Pinpoint the cell where the given text exists, returning its [x, y] midpoint coordinate. 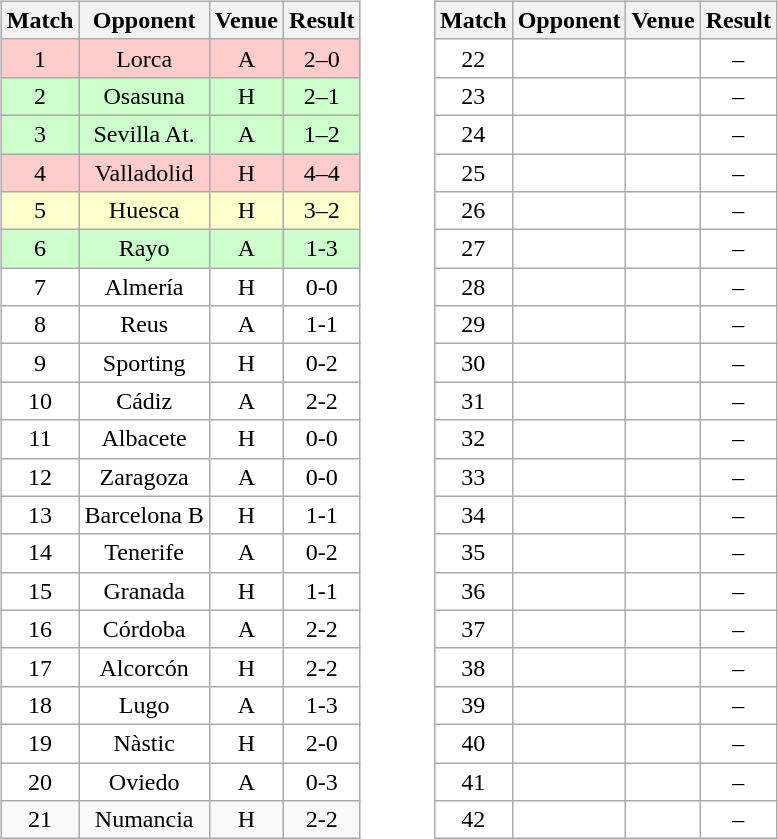
Nàstic [144, 743]
Barcelona B [144, 515]
3–2 [322, 211]
Sevilla At. [144, 134]
8 [40, 325]
2 [40, 96]
35 [473, 553]
7 [40, 287]
25 [473, 173]
39 [473, 705]
Tenerife [144, 553]
12 [40, 477]
10 [40, 401]
0-3 [322, 781]
Numancia [144, 820]
4–4 [322, 173]
33 [473, 477]
31 [473, 401]
37 [473, 629]
Osasuna [144, 96]
30 [473, 363]
16 [40, 629]
2-0 [322, 743]
34 [473, 515]
Córdoba [144, 629]
Cádiz [144, 401]
32 [473, 439]
21 [40, 820]
Valladolid [144, 173]
40 [473, 743]
14 [40, 553]
11 [40, 439]
Zaragoza [144, 477]
2–1 [322, 96]
4 [40, 173]
3 [40, 134]
Reus [144, 325]
26 [473, 211]
15 [40, 591]
1 [40, 58]
Alcorcón [144, 667]
1–2 [322, 134]
5 [40, 211]
28 [473, 287]
13 [40, 515]
Rayo [144, 249]
18 [40, 705]
9 [40, 363]
6 [40, 249]
24 [473, 134]
38 [473, 667]
19 [40, 743]
23 [473, 96]
Albacete [144, 439]
Granada [144, 591]
41 [473, 781]
Lugo [144, 705]
27 [473, 249]
17 [40, 667]
Almería [144, 287]
29 [473, 325]
Oviedo [144, 781]
2–0 [322, 58]
Huesca [144, 211]
20 [40, 781]
36 [473, 591]
Sporting [144, 363]
22 [473, 58]
42 [473, 820]
Lorca [144, 58]
